Return the [x, y] coordinate for the center point of the cell that contains the specified text.  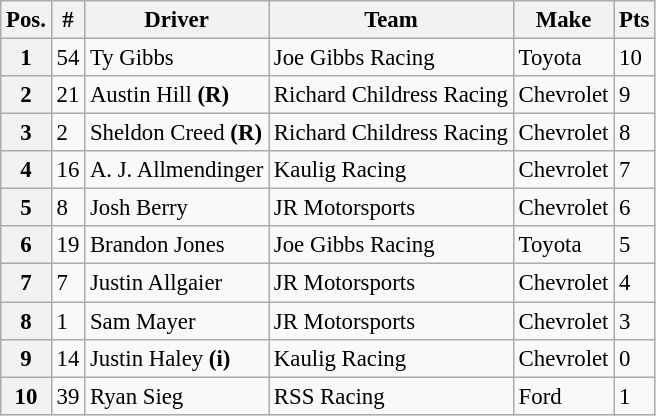
Ty Gibbs [177, 58]
Justin Haley (i) [177, 358]
RSS Racing [392, 396]
14 [68, 358]
Make [563, 20]
16 [68, 170]
21 [68, 95]
Austin Hill (R) [177, 95]
# [68, 20]
39 [68, 396]
Driver [177, 20]
Josh Berry [177, 208]
Ford [563, 396]
Sam Mayer [177, 321]
A. J. Allmendinger [177, 170]
Pos. [26, 20]
Brandon Jones [177, 245]
54 [68, 58]
Ryan Sieg [177, 396]
Justin Allgaier [177, 283]
0 [634, 358]
Sheldon Creed (R) [177, 133]
Pts [634, 20]
19 [68, 245]
Team [392, 20]
